Provide the (X, Y) coordinate of the cell's center where the given text is located.  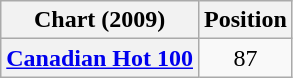
87 (246, 58)
Chart (2009) (100, 20)
Canadian Hot 100 (100, 58)
Position (246, 20)
